Determine the (X, Y) coordinate at the center of the cell enclosing the given text.  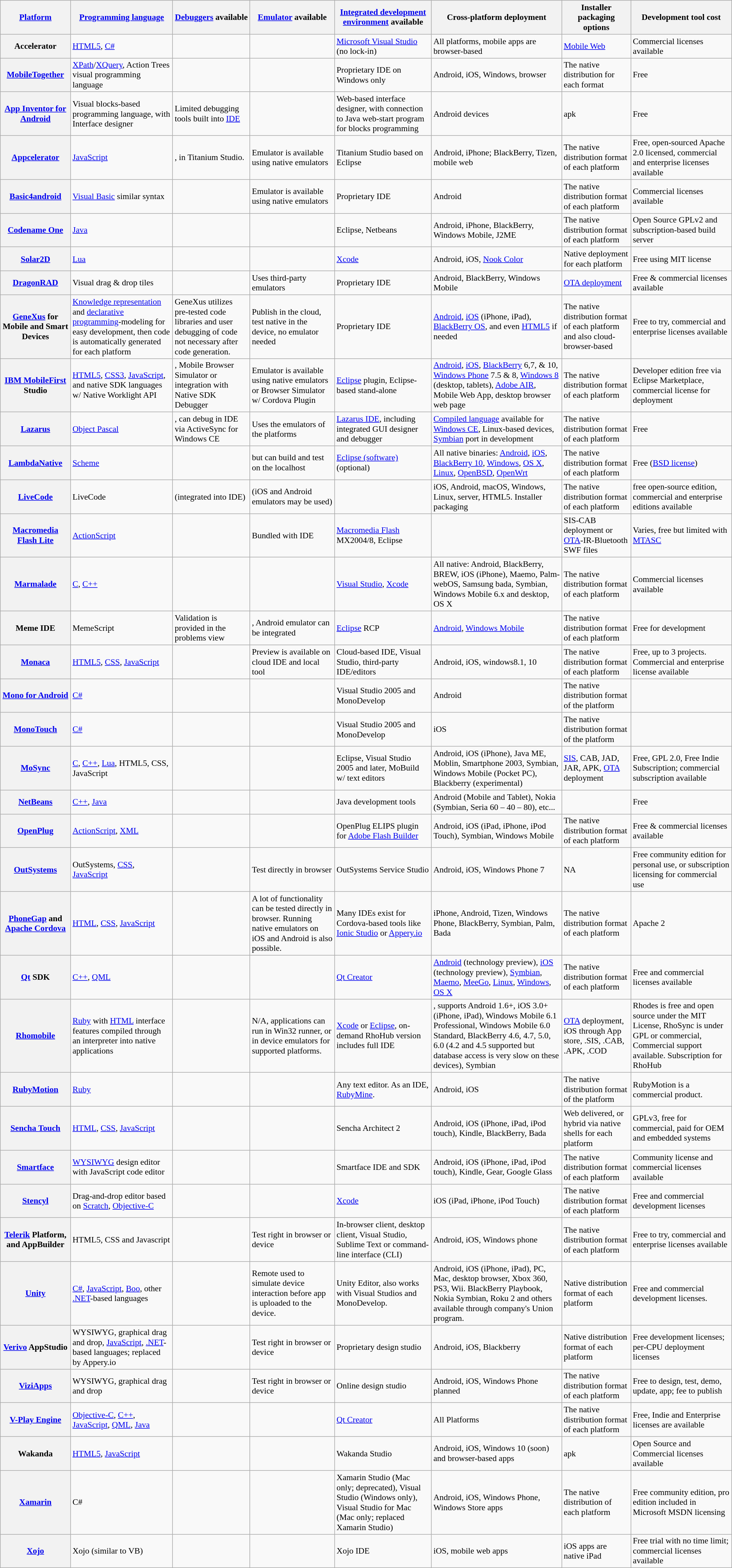
Free using MIT license (681, 259)
Android (Mobile and Tablet), Nokia (Symbian, Seria 60 – 40 – 80), etc... (497, 802)
Free community edition for personal use, or subscription licensing for commercial use (681, 870)
IBM MobileFirst Studio (36, 385)
A lot of functionality can be tested directly in browser. Running native emulators on iOS and Android is also possible. (292, 924)
Smartface (36, 1167)
Android devices (497, 114)
Preview is available on cloud IDE and local tool (292, 662)
free open-source edition, commercial and enterprise editions available (681, 497)
Titanium Studio based on Eclipse (383, 158)
Macromedia Flash Lite (36, 536)
, Mobile Browser Simulator or integration with Native SDK Debugger (211, 385)
Android, iOS (iPhone, iPad, iPod touch), Kindle, Gear, Google Glass (497, 1167)
iOS (iPad, iPhone, iPod Touch) (497, 1201)
Free for development (681, 628)
Verivo AppStudio (36, 1347)
Visual drag & drop tiles (122, 283)
Objective-C, C++, JavaScript, QML, Java (122, 1420)
Web delivered, or hybrid via native shells for each platform (597, 1128)
HTML5, CSS and Javascript (122, 1240)
Android, iOS, Nook Color (497, 259)
SIS, CAB, JAD, JAR, APK, OTA deployment (597, 768)
Visual blocks-based programming language, with Interface designer (122, 114)
C++, QML (122, 977)
Macromedia Flash MX2004/8, Eclipse (383, 536)
Sencha Architect 2 (383, 1128)
Xamarin Studio (Mac only; deprecated), Visual Studio (Windows only), Visual Studio for Mac (Mac only; replaced Xamarin Studio) (383, 1502)
Remote used to simulate device interaction before app is uploaded to the device. (292, 1294)
Wakanda Studio (383, 1454)
HTML5, CSS3, JavaScript, and native SDK languages w/ Native Worklight API (122, 385)
Free to design, test, demo, update, app; fee to publish (681, 1386)
All native binaries: Android, iOS, BlackBerry 10, Windows, OS X, Linux, OpenBSD, OpenWrt (497, 463)
Any text editor. As an IDE, RubyMine. (383, 1090)
HTML5, JavaScript (122, 1454)
Visual Basic similar syntax (122, 197)
Android, iOS, Windows, browser (497, 75)
Object Pascal (122, 429)
OpenPlug ELIPS plugin for Adobe Flash Builder (383, 831)
Integrated development environment available (383, 17)
, can debug in IDE via ActiveSync for Windows CE (211, 429)
Android, BlackBerry, Windows Mobile (497, 283)
Free, GPL 2.0, Free Indie Subscription; commercial subscription available (681, 768)
Basic4android (36, 197)
, Android emulator can be integrated (292, 628)
Development tool cost (681, 17)
Free, up to 3 projects. Commercial and enterprise license available (681, 662)
iOS apps are native iPad (597, 1551)
Cross-platform deployment (497, 17)
GeneXus for Mobile and Smart Devices (36, 326)
Free, Indie and Enterprise licenses are available (681, 1420)
Sencha Touch (36, 1128)
Solar2D (36, 259)
Lazarus IDE, including integrated GUI designer and debugger (383, 429)
Microsoft Visual Studio(no lock-in) (383, 46)
OTA deployment (597, 283)
MobileTogether (36, 75)
Proprietary design studio (383, 1347)
All native: Android, BlackBerry, BREW, iOS (iPhone), Maemo, Palm-webOS, Samsung bada, Symbian, Windows Mobile 6.x and desktop, OS X (497, 584)
Open Source and Commercial licenses available (681, 1454)
ViziApps (36, 1386)
Debuggers available (211, 17)
Programming language (122, 17)
Scheme (122, 463)
SIS-CAB deployment or OTA-IR-Bluetooth SWF files (597, 536)
Knowledge representation and declarative programming-modeling for easy development, then code is automatically generated for each platform (122, 326)
Xamarin (36, 1502)
Proprietary IDE on Windows only (383, 75)
Unity Editor, also works with Visual Studios and MonoDevelop. (383, 1294)
WYSIWYG, graphical drag and drop, JavaScript, .NET-based languages; replaced by Appery.io (122, 1347)
Free (BSD license) (681, 463)
Android, iOS, BlackBerry 6,7, & 10, Windows Phone 7.5 & 8, Windows 8 (desktop, tablets), Adobe AIR, Mobile Web App, desktop browser web page (497, 385)
iOS, mobile web apps (497, 1551)
Unity (36, 1294)
Compiled language available for Windows CE, Linux-based devices, Symbian port in development (497, 429)
Xojo (similar to VB) (122, 1551)
RubyMotion is a commercial product. (681, 1090)
Android, iOS, Windows 10 (soon) and browser-based apps (497, 1454)
but can build and test on the localhost (292, 463)
Uses the emulators of the platforms (292, 429)
Telerik Platform, and AppBuilder (36, 1240)
Eclipse, Netbeans (383, 230)
Wakanda (36, 1454)
Android, iOS, Windows Phone, Windows Store apps (497, 1502)
iOS, Android, macOS, Windows, Linux, server, HTML5. Installer packaging (497, 497)
OTA deployment, iOS through App store, .SIS, .CAB, .APK, .COD (597, 1036)
Free, open-sourced Apache 2.0 licensed, commercial and enterprise licenses available (681, 158)
Xcode or Eclipse, on-demand RhoHub version includes full IDE (383, 1036)
In-browser client, desktop client, Visual Studio, Sublime Text or command-line interface (CLI) (383, 1240)
(integrated into IDE) (211, 497)
Android, iOS (iPad, iPhone, iPod Touch), Symbian, Windows Mobile (497, 831)
OutSystems (36, 870)
Free and commercial development licenses (681, 1201)
GeneXus utilizes pre-tested code libraries and user debugging of code not necessary after code generation. (211, 326)
C#, JavaScript, Boo, other .NET-based languages (122, 1294)
Accelerator (36, 46)
Stencyl (36, 1201)
Many IDEs exist for Cordova-based tools like Ionic Studio or Appery.io (383, 924)
Web-based interface designer, with connection to Java web-start program for blocks programming (383, 114)
Codename One (36, 230)
Mono for Android (36, 696)
RubyMotion (36, 1090)
ActionScript, XML (122, 831)
MonoTouch (36, 730)
OutSystems, CSS, JavaScript (122, 870)
Publish in the cloud, test native in the device, no emulator needed (292, 326)
App Inventor for Android (36, 114)
Android, iOS, Windows Phone planned (497, 1386)
HTML5, CSS, JavaScript (122, 662)
Xojo IDE (383, 1551)
(iOS and Android emulators may be used) (292, 497)
MoSync (36, 768)
Community license and commercial licenses available (681, 1167)
Varies, free but limited with MTASC (681, 536)
Android, iOS (497, 1090)
GPLv3, free for commercial, paid for OEM and embedded systems (681, 1128)
Bundled with IDE (292, 536)
Emulator is available using native emulators or Browser Simulator w/ Cordova Plugin (292, 385)
Android, iOS, Blackberry (497, 1347)
Android, iOS, Windows phone (497, 1240)
N/A, applications can run in Win32 runner, or in device emulators for supported platforms. (292, 1036)
Qt SDK (36, 977)
Apache 2 (681, 924)
WYSIWYG design editor with JavaScript code editor (122, 1167)
NetBeans (36, 802)
Native deployment for each platform (597, 259)
Android, iOS (iPhone, iPad, iPod touch), Kindle, BlackBerry, Bada (497, 1128)
WYSIWYG, graphical drag and drop (122, 1386)
Monaca (36, 662)
Emulator available (292, 17)
The native distribution for each format (597, 75)
Free and commercial development licenses. (681, 1294)
Lazarus (36, 429)
C, C++ (122, 584)
Mobile Web (597, 46)
HTML5, C# (122, 46)
DragonRAD (36, 283)
Eclipse (software) (optional) (383, 463)
Drag-and-drop editor based on Scratch, Objective-C (122, 1201)
C, C++, Lua, HTML5, CSS, JavaScript (122, 768)
Cloud-based IDE, Visual Studio, third-party IDE/editors (383, 662)
The native distribution of each platform (597, 1502)
Marmalade (36, 584)
All Platforms (497, 1420)
Eclipse plugin, Eclipse-based stand-alone (383, 385)
Free community edition, pro edition included in Microsoft MSDN licensing (681, 1502)
OpenPlug (36, 831)
Android, iOS, windows8.1, 10 (497, 662)
Free and commercial licenses available (681, 977)
Eclipse RCP (383, 628)
Developer edition free via Eclipse Marketplace, commercial license for deployment (681, 385)
Free development licenses; per-CPU deployment licenses (681, 1347)
C++, Java (122, 802)
MemeScript (122, 628)
iPhone, Android, Tizen, Windows Phone, BlackBerry, Symbian, Palm, Bada (497, 924)
Android, iOS (iPhone, iPad), BlackBerry OS, and even HTML5 if needed (497, 326)
JavaScript (122, 158)
ActionScript (122, 536)
Java development tools (383, 802)
Lua (122, 259)
Limited debugging tools built into IDE (211, 114)
iOS (497, 730)
Xojo (36, 1551)
V-Play Engine (36, 1420)
Appcelerator (36, 158)
All platforms, mobile apps are browser-based (497, 46)
Android, iPhone, BlackBerry, Windows Mobile, J2ME (497, 230)
Rhodes is free and open source under the MIT License, RhoSync is under GPL or commercial, Commercial support available. Subscription for RhoHub (681, 1036)
Uses third-party emulators (292, 283)
OutSystems Service Studio (383, 870)
Free trial with no time limit; commercial licenses available (681, 1551)
Android (technology preview), iOS (technology preview), Symbian, Maemo, MeeGo, Linux, Windows, OS X (497, 977)
LambdaNative (36, 463)
Test directly in browser (292, 870)
Open Source GPLv2 and subscription-based build server (681, 230)
Eclipse, Visual Studio 2005 and later, MoBuild w/ text editors (383, 768)
Meme IDE (36, 628)
Ruby (122, 1090)
Rhomobile (36, 1036)
Android, iOS (iPhone), Java ME, Moblin, Smartphone 2003, Symbian, Windows Mobile (Pocket PC), Blackberry (experimental) (497, 768)
, in Titanium Studio. (211, 158)
The native distribution format of each platform and also cloud-browser-based (597, 326)
Platform (36, 17)
Android, Windows Mobile (497, 628)
XPath/XQuery, Action Trees visual programming language (122, 75)
Visual Studio, Xcode (383, 584)
Installer packaging options (597, 17)
Android, iOS, Windows Phone 7 (497, 870)
Smartface IDE and SDK (383, 1167)
PhoneGap and Apache Cordova (36, 924)
Java (122, 230)
Android, iPhone; BlackBerry, Tizen, mobile web (497, 158)
Validation is provided in the problems view (211, 628)
Ruby with HTML interface features compiled through an interpreter into native applications (122, 1036)
NA (597, 870)
Online design studio (383, 1386)
